Detect which cell encompasses the target text, then output its [X, Y] center coordinate. 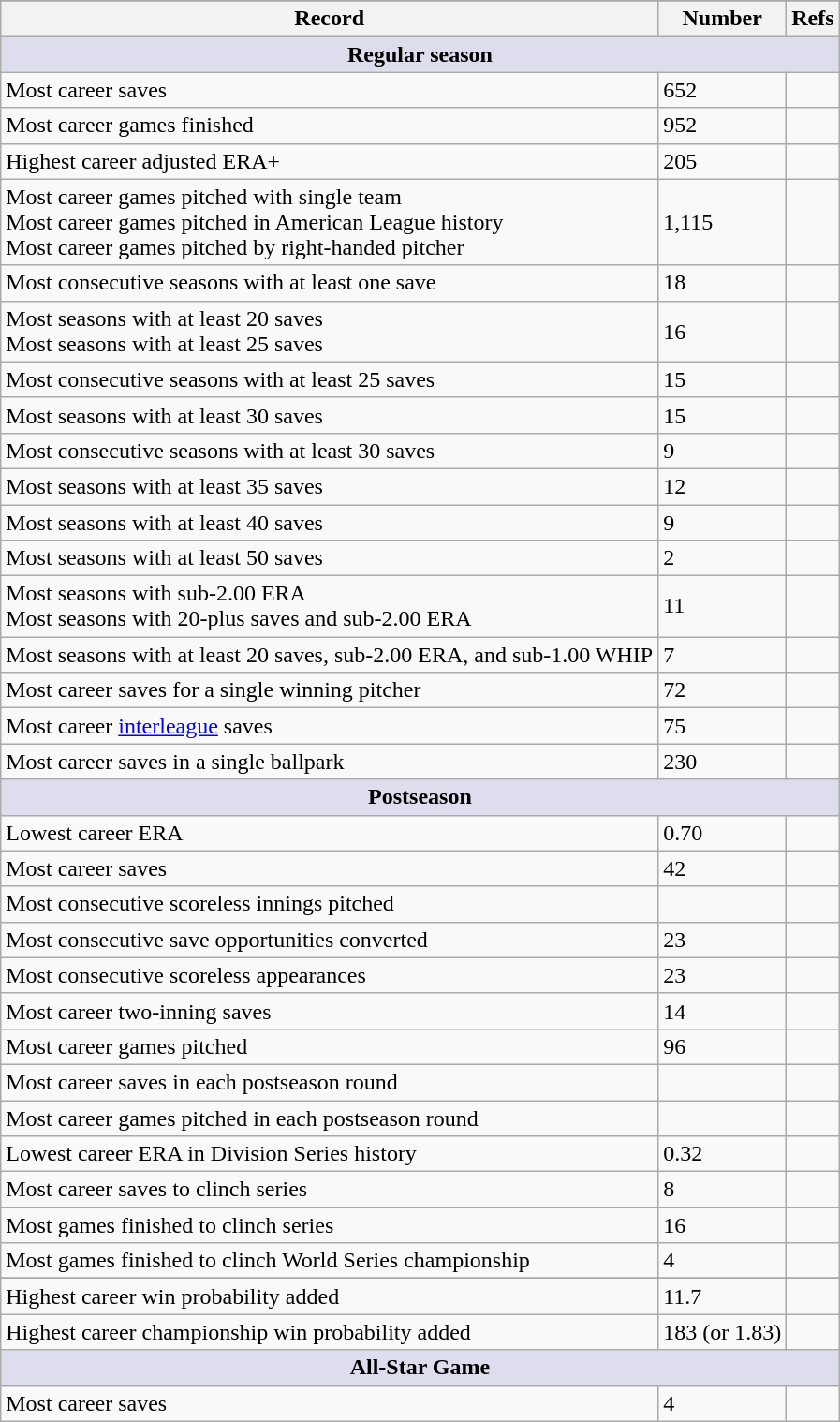
Most career saves to clinch series [330, 1190]
Most career two-inning saves [330, 1011]
Most seasons with at least 35 saves [330, 486]
96 [723, 1046]
All-Star Game [420, 1368]
Most career saves in each postseason round [330, 1082]
Most career saves for a single winning pitcher [330, 690]
Most games finished to clinch World Series championship [330, 1261]
Highest career win probability added [330, 1296]
2 [723, 558]
0.70 [723, 833]
952 [723, 126]
Most career games pitched with single teamMost career games pitched in American League historyMost career games pitched by right-handed pitcher [330, 222]
Most career games pitched in each postseason round [330, 1118]
Most career games finished [330, 126]
Most career saves in a single ballpark [330, 762]
75 [723, 726]
Most consecutive scoreless innings pitched [330, 904]
Most consecutive save opportunities converted [330, 940]
Most consecutive seasons with at least 30 saves [330, 451]
Most seasons with sub-2.00 ERA Most seasons with 20-plus saves and sub-2.00 ERA [330, 607]
42 [723, 868]
Most seasons with at least 30 saves [330, 415]
Most seasons with at least 50 saves [330, 558]
Refs [813, 19]
72 [723, 690]
7 [723, 655]
Most consecutive scoreless appearances [330, 975]
Highest career adjusted ERA+ [330, 161]
Most seasons with at least 40 saves [330, 522]
14 [723, 1011]
230 [723, 762]
Most seasons with at least 20 savesMost seasons with at least 25 saves [330, 332]
Most seasons with at least 20 saves, sub-2.00 ERA, and sub-1.00 WHIP [330, 655]
Highest career championship win probability added [330, 1332]
Lowest career ERA in Division Series history [330, 1154]
8 [723, 1190]
Most career games pitched [330, 1046]
Most games finished to clinch series [330, 1225]
12 [723, 486]
Most career interleague saves [330, 726]
18 [723, 283]
11.7 [723, 1296]
11 [723, 607]
652 [723, 90]
Record [330, 19]
Regular season [420, 54]
Most consecutive seasons with at least 25 saves [330, 379]
Most consecutive seasons with at least one save [330, 283]
Lowest career ERA [330, 833]
1,115 [723, 222]
Postseason [420, 797]
0.32 [723, 1154]
183 (or 1.83) [723, 1332]
205 [723, 161]
Number [723, 19]
